Determine the [x, y] coordinate at the center of the cell enclosing the given text.  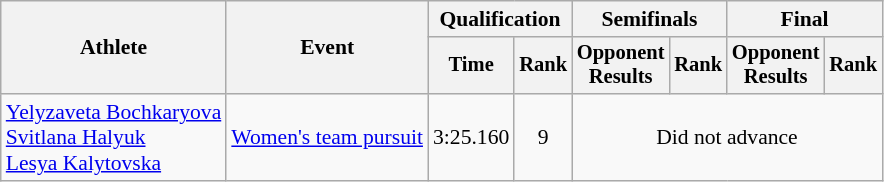
Yelyzaveta BochkaryovaSvitlana HalyukLesya Kalytovska [114, 138]
Women's team pursuit [327, 138]
Event [327, 48]
3:25.160 [471, 138]
Athlete [114, 48]
Semifinals [650, 19]
Final [804, 19]
Qualification [500, 19]
9 [543, 138]
Time [471, 66]
Did not advance [727, 138]
